Detect which cell encompasses the target text, then output its (X, Y) center coordinate. 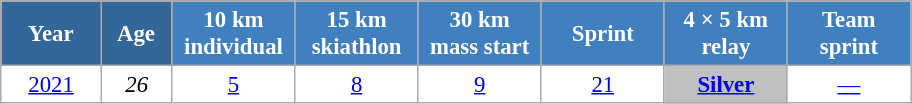
21 (602, 85)
15 km skiathlon (356, 34)
Team sprint (848, 34)
Age (136, 34)
5 (234, 85)
26 (136, 85)
2021 (52, 85)
8 (356, 85)
Year (52, 34)
4 × 5 km relay (726, 34)
Sprint (602, 34)
30 km mass start (480, 34)
10 km individual (234, 34)
Silver (726, 85)
— (848, 85)
9 (480, 85)
